Return [x, y] of the center of cell containing provided text 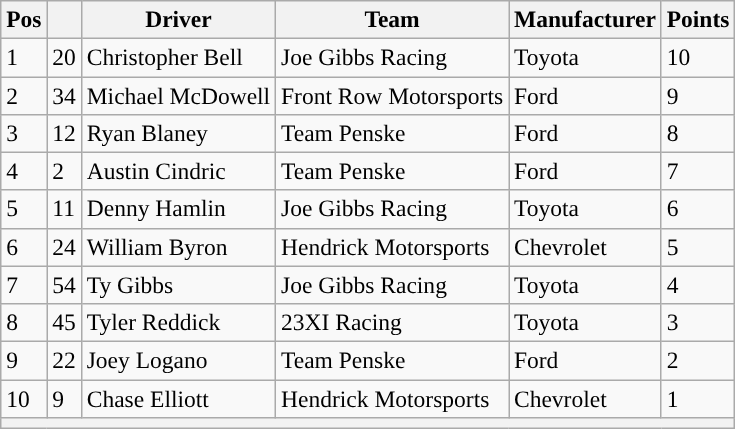
Tyler Reddick [178, 322]
Michael McDowell [178, 95]
Christopher Bell [178, 57]
24 [64, 247]
Denny Hamlin [178, 209]
Ryan Blaney [178, 133]
Team [392, 19]
Manufacturer [586, 19]
Ty Gibbs [178, 285]
Points [698, 19]
23XI Racing [392, 322]
Austin Cindric [178, 171]
12 [64, 133]
22 [64, 360]
11 [64, 209]
54 [64, 285]
Pos [24, 19]
Front Row Motorsports [392, 95]
William Byron [178, 247]
34 [64, 95]
Chase Elliott [178, 398]
Driver [178, 19]
Joey Logano [178, 360]
20 [64, 57]
45 [64, 322]
